Extract the [x, y] coordinate from the center of the cell holding the provided text.  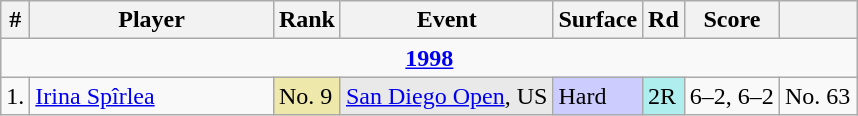
Player [152, 20]
Event [446, 20]
Rd [664, 20]
No. 63 [818, 96]
Score [732, 20]
No. 9 [306, 96]
San Diego Open, US [446, 96]
2R [664, 96]
Surface [598, 20]
6–2, 6–2 [732, 96]
Irina Spîrlea [152, 96]
1998 [430, 58]
Rank [306, 20]
Hard [598, 96]
1. [16, 96]
# [16, 20]
